Find where the given text appears and provide that cell's center as (X, Y) coordinate. 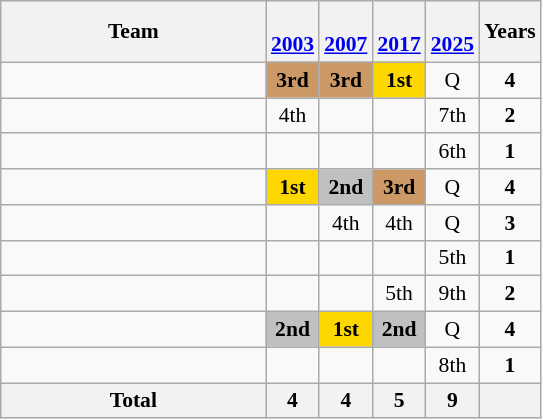
3 (510, 223)
2025 (452, 32)
9 (452, 401)
Total (134, 401)
6th (452, 152)
5 (398, 401)
2003 (292, 32)
2017 (398, 32)
Years (510, 32)
Team (134, 32)
9th (452, 294)
2007 (346, 32)
7th (452, 116)
8th (452, 365)
